Find where the given text appears and provide that cell's center as [X, Y] coordinate. 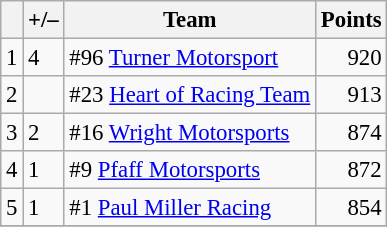
5 [12, 208]
Points [352, 20]
872 [352, 170]
+/– [44, 20]
#1 Paul Miller Racing [190, 208]
913 [352, 95]
#96 Turner Motorsport [190, 58]
#23 Heart of Racing Team [190, 95]
3 [12, 133]
#9 Pfaff Motorsports [190, 170]
920 [352, 58]
Team [190, 20]
#16 Wright Motorsports [190, 133]
854 [352, 208]
874 [352, 133]
